Provide the [x, y] coordinate of the cell's center where the given text is located.  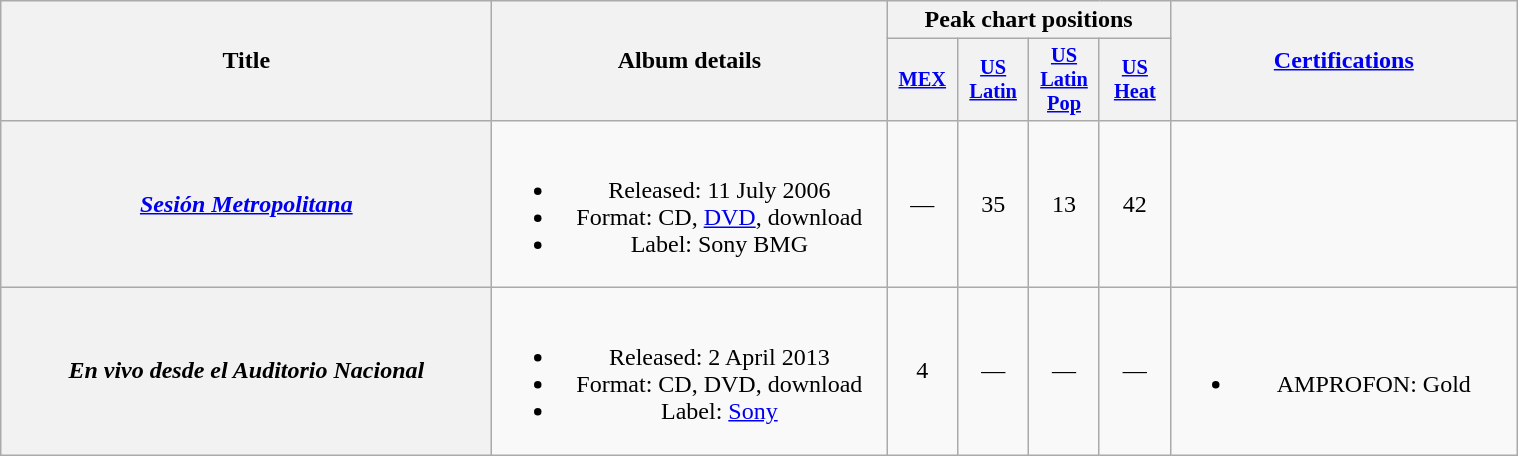
Sesión Metropolitana [246, 204]
Album details [690, 61]
Released: 2 April 2013Format: CD, DVD, downloadLabel: Sony [690, 372]
Title [246, 61]
Released: 11 July 2006Format: CD, DVD, downloadLabel: Sony BMG [690, 204]
Certifications [1344, 61]
USHeat [1134, 80]
42 [1134, 204]
En vivo desde el Auditorio Nacional [246, 372]
35 [994, 204]
MEX [922, 80]
AMPROFON: Gold [1344, 372]
4 [922, 372]
US Latin [994, 80]
13 [1064, 204]
Peak chart positions [1028, 20]
US Latin Pop [1064, 80]
